Detect which cell encompasses the target text, then output its [x, y] center coordinate. 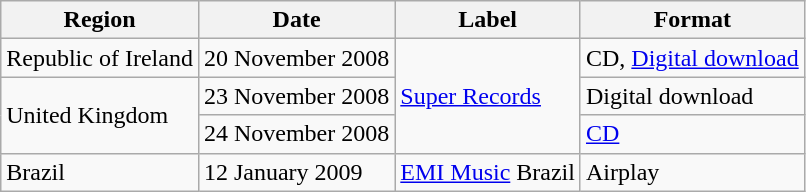
Republic of Ireland [100, 58]
Format [692, 20]
United Kingdom [100, 115]
CD, Digital download [692, 58]
CD [692, 134]
Date [296, 20]
23 November 2008 [296, 96]
Digital download [692, 96]
EMI Music Brazil [488, 172]
Region [100, 20]
Super Records [488, 96]
24 November 2008 [296, 134]
Label [488, 20]
12 January 2009 [296, 172]
Airplay [692, 172]
20 November 2008 [296, 58]
Brazil [100, 172]
